Extract the [X, Y] coordinate from the center of the cell holding the provided text.  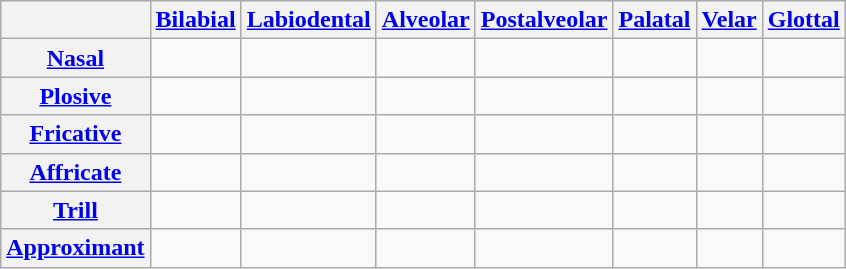
Labiodental [308, 20]
Velar [729, 20]
Nasal [76, 58]
Trill [76, 210]
Glottal [804, 20]
Postalveolar [544, 20]
Plosive [76, 96]
Palatal [654, 20]
Approximant [76, 248]
Alveolar [426, 20]
Fricative [76, 134]
Affricate [76, 172]
Bilabial [196, 20]
